Output the (X, Y) coordinate of the center of the cell containing the given text.  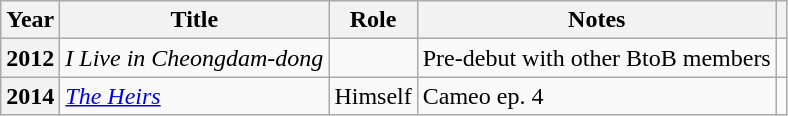
Year (30, 20)
Title (194, 20)
Pre-debut with other BtoB members (596, 58)
Notes (596, 20)
Cameo ep. 4 (596, 96)
Himself (373, 96)
The Heirs (194, 96)
Role (373, 20)
2014 (30, 96)
I Live in Cheongdam-dong (194, 58)
2012 (30, 58)
